For the text-containing cell, return its midpoint in [x, y] coordinate format. 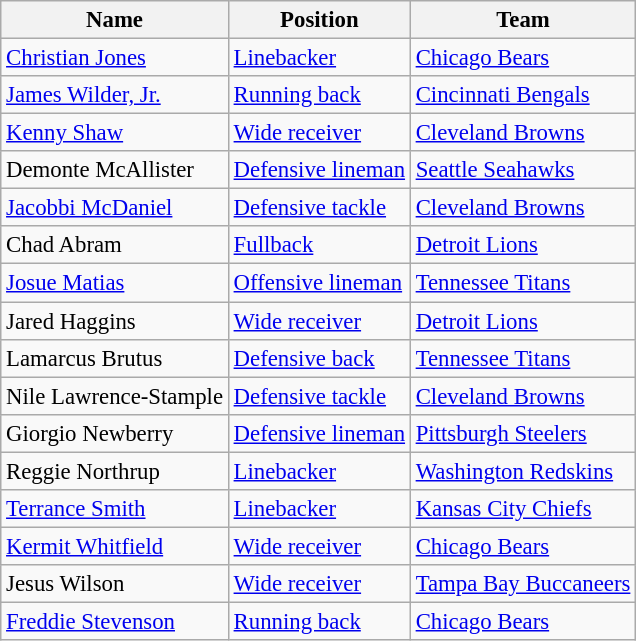
Jesus Wilson [115, 584]
Josue Matias [115, 283]
Terrance Smith [115, 509]
Position [319, 20]
Kermit Whitfield [115, 546]
Reggie Northrup [115, 471]
Washington Redskins [522, 471]
Nile Lawrence-Stample [115, 396]
Kenny Shaw [115, 133]
Freddie Stevenson [115, 621]
James Wilder, Jr. [115, 95]
Pittsburgh Steelers [522, 433]
Chad Abram [115, 245]
Fullback [319, 245]
Jared Haggins [115, 321]
Kansas City Chiefs [522, 509]
Tampa Bay Buccaneers [522, 584]
Seattle Seahawks [522, 170]
Offensive lineman [319, 283]
Jacobbi McDaniel [115, 208]
Defensive back [319, 358]
Cincinnati Bengals [522, 95]
Lamarcus Brutus [115, 358]
Team [522, 20]
Christian Jones [115, 58]
Giorgio Newberry [115, 433]
Demonte McAllister [115, 170]
Name [115, 20]
